Identify which cell holds the provided text, then report its (X, Y) central coordinate. 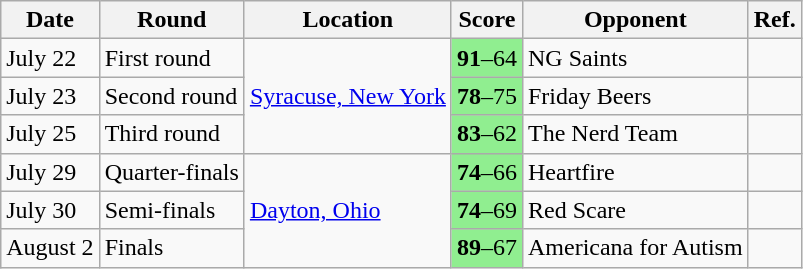
Score (486, 20)
Ref. (774, 20)
89–67 (486, 248)
Third round (172, 134)
Location (348, 20)
74–66 (486, 172)
Red Scare (635, 210)
Americana for Autism (635, 248)
July 23 (50, 96)
July 29 (50, 172)
Quarter-finals (172, 172)
July 30 (50, 210)
Opponent (635, 20)
Semi-finals (172, 210)
Round (172, 20)
August 2 (50, 248)
Friday Beers (635, 96)
Second round (172, 96)
Syracuse, New York (348, 96)
Finals (172, 248)
July 25 (50, 134)
74–69 (486, 210)
July 22 (50, 58)
78–75 (486, 96)
Dayton, Ohio (348, 210)
Date (50, 20)
The Nerd Team (635, 134)
Heartfire (635, 172)
83–62 (486, 134)
91–64 (486, 58)
NG Saints (635, 58)
First round (172, 58)
